Determine the (X, Y) coordinate at the center of the cell enclosing the given text.  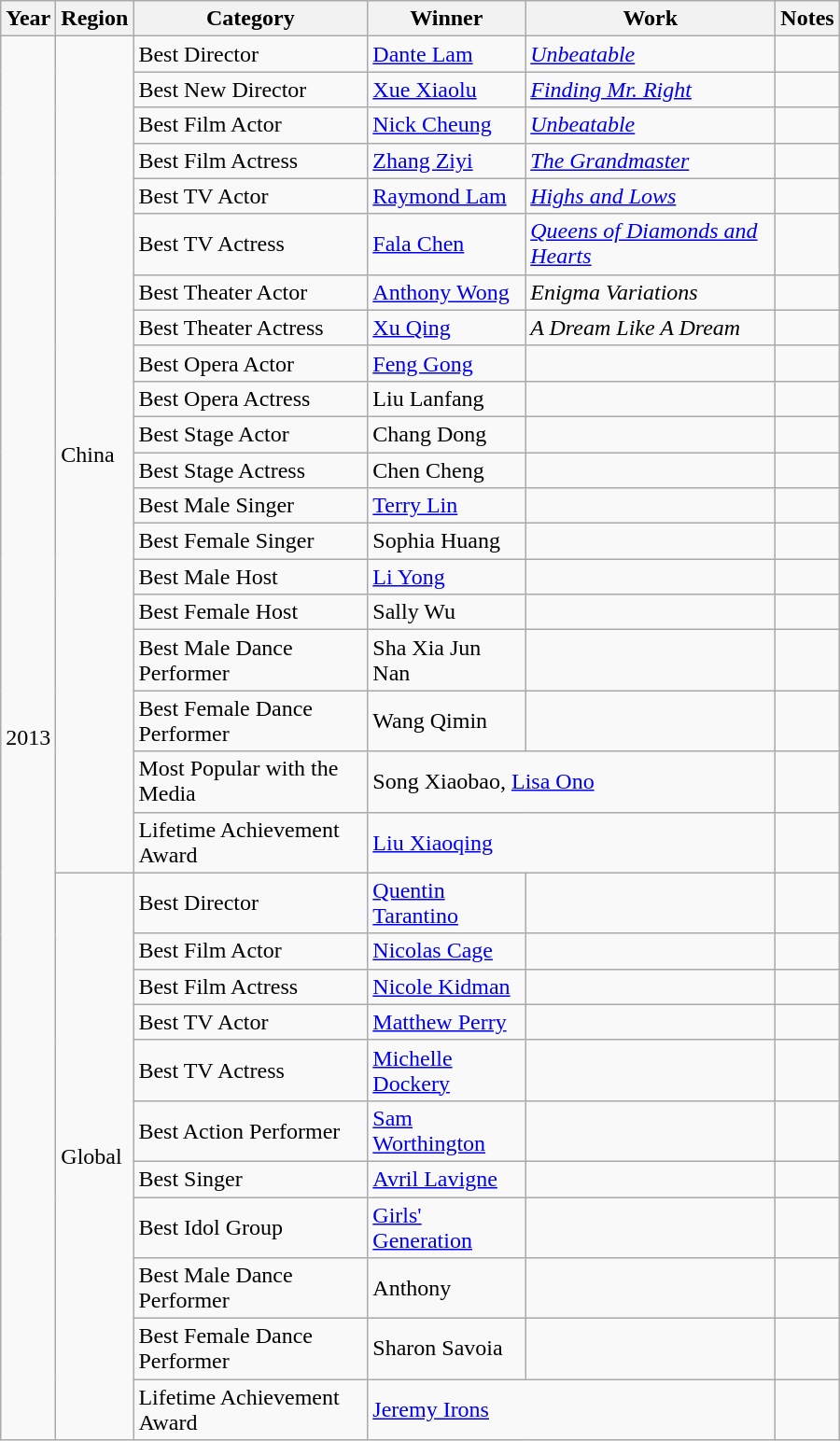
Sharon Savoia (446, 1350)
Chen Cheng (446, 469)
Best Stage Actress (250, 469)
Work (651, 19)
Xu Qing (446, 328)
Raymond Lam (446, 196)
Finding Mr. Right (651, 90)
Best Male Singer (250, 506)
Year (28, 19)
China (95, 455)
2013 (28, 738)
Global (95, 1156)
Liu Lanfang (446, 399)
Sha Xia Jun Nan (446, 661)
Best Female Host (250, 612)
Terry Lin (446, 506)
Jeremy Irons (571, 1409)
Matthew Perry (446, 1022)
Avril Lavigne (446, 1179)
Best Opera Actress (250, 399)
Most Popular with the Media (250, 782)
Li Yong (446, 577)
Best New Director (250, 90)
Enigma Variations (651, 292)
Song Xiaobao, Lisa Ono (571, 782)
Sophia Huang (446, 541)
Winner (446, 19)
Nicolas Cage (446, 951)
Dante Lam (446, 54)
Feng Gong (446, 363)
Michelle Dockery (446, 1070)
Best Theater Actress (250, 328)
Best Singer (250, 1179)
Sally Wu (446, 612)
Anthony Wong (446, 292)
Anthony (446, 1288)
Zhang Ziyi (446, 161)
Quentin Tarantino (446, 903)
Chang Dong (446, 434)
Best Theater Actor (250, 292)
A Dream Like A Dream (651, 328)
Region (95, 19)
Best Idol Group (250, 1226)
Xue Xiaolu (446, 90)
Nick Cheung (446, 125)
Nicole Kidman (446, 986)
The Grandmaster (651, 161)
Highs and Lows (651, 196)
Best Opera Actor (250, 363)
Best Male Host (250, 577)
Fala Chen (446, 245)
Girls' Generation (446, 1226)
Queens of Diamonds and Hearts (651, 245)
Best Action Performer (250, 1131)
Wang Qimin (446, 720)
Category (250, 19)
Liu Xiaoqing (571, 842)
Best Stage Actor (250, 434)
Best Female Singer (250, 541)
Notes (807, 19)
Sam Worthington (446, 1131)
